Return the (X, Y) coordinate for the center point of the cell that contains the specified text.  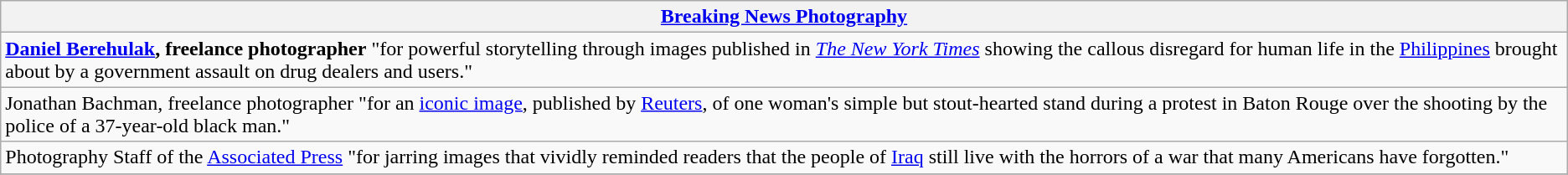
Breaking News Photography (784, 17)
